Output the (x, y) coordinate of the center of the cell containing the given text.  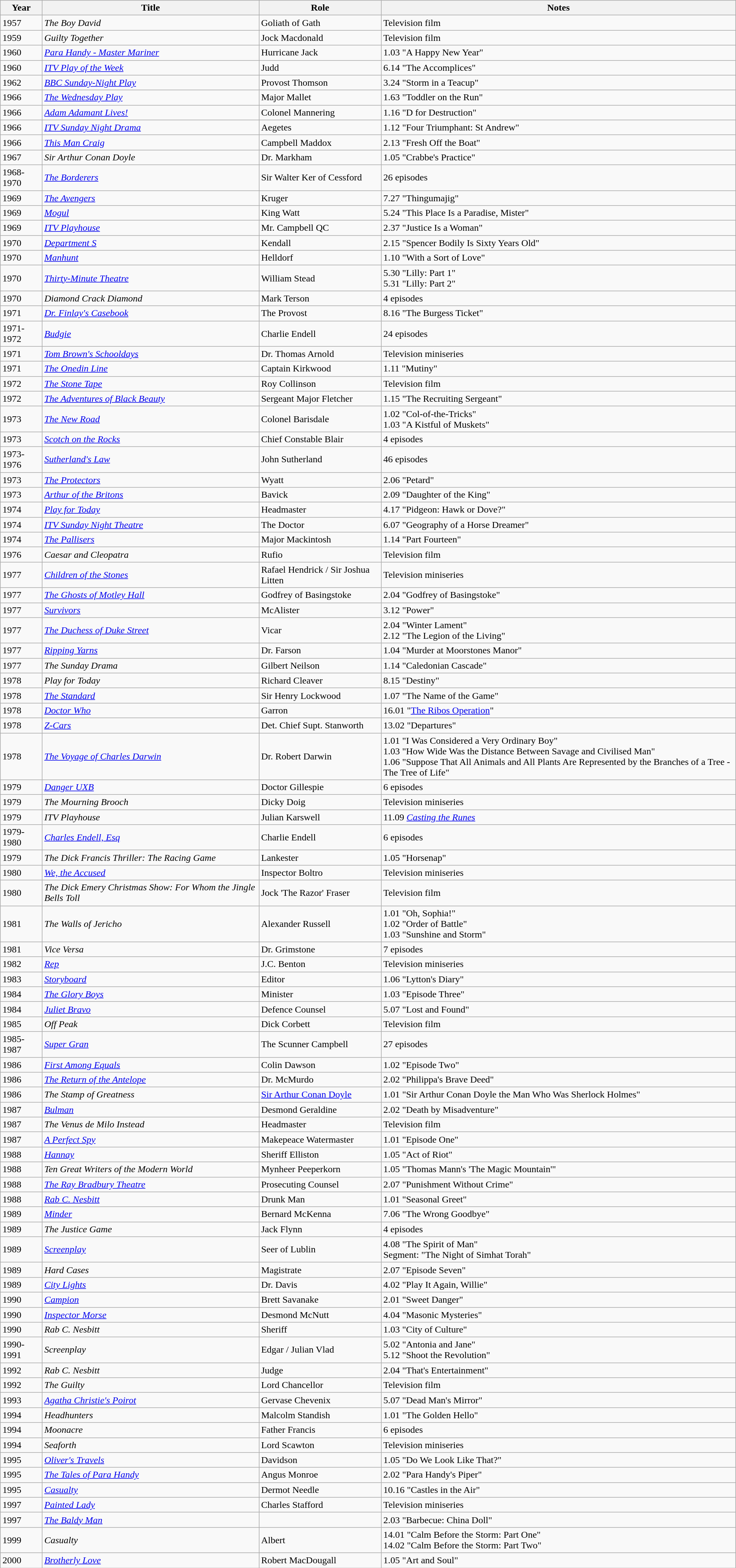
Angus Monroe (320, 1475)
Bernard McKenna (320, 1214)
2.03 "Barbecue: China Doll" (558, 1520)
Role (320, 8)
Ten Great Writers of the Modern World (151, 1169)
The Boy David (151, 23)
Father Francis (320, 1430)
Drunk Man (320, 1199)
Rufio (320, 555)
2.02 "Para Handy's Piper" (558, 1475)
Moonacre (151, 1430)
1971-1972 (21, 333)
Campbell Maddox (320, 142)
The Ray Bradbury Theatre (151, 1184)
Dick Corbett (320, 1024)
Survivors (151, 610)
2000 (21, 1560)
The Tales of Para Handy (151, 1475)
7.27 "Thingumajig" (558, 198)
Off Peak (151, 1024)
1.02 "Col-of-the-Tricks"1.03 "A Kistful of Muskets" (558, 419)
11.09 Casting the Runes (558, 817)
Dermot Needle (320, 1490)
5.02 "Antonia and Jane"5.12 "Shoot the Revolution" (558, 1350)
2.02 "Philippa's Brave Deed" (558, 1080)
King Watt (320, 213)
Para Handy - Master Mariner (151, 53)
Storyboard (151, 979)
Godfrey of Basingstoke (320, 595)
Kendall (320, 243)
City Lights (151, 1285)
Dr. Markham (320, 157)
Garron (320, 710)
The Baldy Man (151, 1520)
1.14 "Part Fourteen" (558, 540)
The Glory Boys (151, 994)
7 episodes (558, 949)
The Wednesday Play (151, 97)
Dr. Grimstone (320, 949)
Scotch on the Rocks (151, 439)
Charles Stafford (320, 1505)
Adam Adamant Lives! (151, 112)
Albert (320, 1540)
2.01 "Sweet Danger" (558, 1300)
J.C. Benton (320, 964)
ITV Sunday Night Drama (151, 127)
3.24 "Storm in a Teacup" (558, 83)
Major Mackintosh (320, 540)
1.63 "Toddler on the Run" (558, 97)
1962 (21, 83)
Sir Henry Lockwood (320, 695)
Richard Cleaver (320, 680)
3.12 "Power" (558, 610)
Alexander Russell (320, 924)
Malcolm Standish (320, 1415)
Judge (320, 1370)
6.14 "The Accomplices" (558, 68)
5.24 "This Place Is a Paradise, Mister" (558, 213)
1.15 "The Recruiting Sergeant" (558, 399)
The Provost (320, 313)
Rep (151, 964)
1968-1970 (21, 178)
Brett Savanake (320, 1300)
1.05 "Art and Soul" (558, 1560)
Danger UXB (151, 787)
Vice Versa (151, 949)
Roy Collinson (320, 384)
Wyatt (320, 480)
7.06 "The Wrong Goodbye" (558, 1214)
Sir Walter Ker of Cessford (320, 178)
1.06 "Lytton's Diary" (558, 979)
1985 (21, 1024)
1976 (21, 555)
1.01 "Oh, Sophia!"1.02 "Order of Battle"1.03 "Sunshine and Storm" (558, 924)
Title (151, 8)
4.04 "Masonic Mysteries" (558, 1315)
Jack Flynn (320, 1229)
Jock 'The Razor' Fraser (320, 893)
Dr. McMurdo (320, 1080)
Minister (320, 994)
4.02 "Play It Again, Willie" (558, 1285)
The Voyage of Charles Darwin (151, 756)
1.05 "Crabbe's Practice" (558, 157)
Headhunters (151, 1415)
Budgie (151, 333)
Helldorf (320, 258)
Editor (320, 979)
The Protectors (151, 480)
Agatha Christie's Poirot (151, 1400)
The Guilty (151, 1385)
The Ghosts of Motley Hall (151, 595)
Children of the Stones (151, 575)
McAlister (320, 610)
4.17 "Pidgeon: Hawk or Dove?" (558, 510)
The New Road (151, 419)
This Man Craig (151, 142)
1983 (21, 979)
Lankester (320, 858)
The Stone Tape (151, 384)
The Duchess of Duke Street (151, 631)
1.01 "The Golden Hello" (558, 1415)
Year (21, 8)
Notes (558, 8)
Vicar (320, 631)
Major Mallet (320, 97)
1.03 "A Happy New Year" (558, 53)
Mark Terson (320, 298)
1.01 "Episode One" (558, 1140)
Rafael Hendrick / Sir Joshua Litten (320, 575)
Prosecuting Counsel (320, 1184)
The Venus de Milo Instead (151, 1125)
Arthur of the Britons (151, 495)
Judd (320, 68)
Dr. Farson (320, 651)
2.09 "Daughter of the King" (558, 495)
1967 (21, 157)
1.10 "With a Sort of Love" (558, 258)
Colin Dawson (320, 1065)
Aegetes (320, 127)
The Mourning Brooch (151, 802)
Sheriff Elliston (320, 1154)
The Sunday Drama (151, 665)
2.04 "Winter Lament"2.12 "The Legion of the Living" (558, 631)
The Stamp of Greatness (151, 1095)
1959 (21, 38)
2.04 "Godfrey of Basingstoke" (558, 595)
1973-1976 (21, 459)
We, the Accused (151, 873)
Jock Macdonald (320, 38)
Mr. Campbell QC (320, 228)
Mynheer Peeperkorn (320, 1169)
The Scunner Campbell (320, 1044)
Chief Constable Blair (320, 439)
The Standard (151, 695)
Guilty Together (151, 38)
13.02 "Departures" (558, 725)
Diamond Crack Diamond (151, 298)
1999 (21, 1540)
8.16 "The Burgess Ticket" (558, 313)
Magistrate (320, 1270)
1.02 "Episode Two" (558, 1065)
16.01 "The Ribos Operation" (558, 710)
2.13 "Fresh Off the Boat" (558, 142)
1.11 "Mutiny" (558, 369)
1.05 "Do We Look Like That?" (558, 1460)
The Pallisers (151, 540)
2.06 "Petard" (558, 480)
The Borderers (151, 178)
1.01 "Sir Arthur Conan Doyle the Man Who Was Sherlock Holmes" (558, 1095)
Brotherly Love (151, 1560)
10.16 "Castles in the Air" (558, 1490)
Seaforth (151, 1445)
Super Gran (151, 1044)
1.01 "Seasonal Greet" (558, 1199)
46 episodes (558, 459)
Department S (151, 243)
Lord Scawton (320, 1445)
Robert MacDougall (320, 1560)
Julian Karswell (320, 817)
1.03 "City of Culture" (558, 1330)
Dicky Doig (320, 802)
1993 (21, 1400)
Inspector Boltro (320, 873)
Defence Counsel (320, 1009)
1957 (21, 23)
John Sutherland (320, 459)
2.07 "Episode Seven" (558, 1270)
1.05 "Horsenap" (558, 858)
Mogul (151, 213)
ITV Sunday Night Theatre (151, 525)
Det. Chief Supt. Stanworth (320, 725)
1985-1987 (21, 1044)
1990-1991 (21, 1350)
Charles Endell, Esq (151, 837)
14.01 "Calm Before the Storm: Part One"14.02 "Calm Before the Storm: Part Two" (558, 1540)
The Onedin Line (151, 369)
The Justice Game (151, 1229)
BBC Sunday-Night Play (151, 83)
5.07 "Dead Man's Mirror" (558, 1400)
27 episodes (558, 1044)
Desmond McNutt (320, 1315)
Minder (151, 1214)
Inspector Morse (151, 1315)
2.15 "Spencer Bodily Is Sixty Years Old" (558, 243)
Tom Brown's Schooldays (151, 354)
Campion (151, 1300)
4.08 "The Spirit of Man"Segment: "The Night of Simhat Torah" (558, 1249)
Sheriff (320, 1330)
Doctor Gillespie (320, 787)
Hard Cases (151, 1270)
1.03 "Episode Three" (558, 994)
The Dick Emery Christmas Show: For Whom the Jingle Bells Toll (151, 893)
Hannay (151, 1154)
Bulman (151, 1110)
The Dick Francis Thriller: The Racing Game (151, 858)
The Adventures of Black Beauty (151, 399)
William Stead (320, 278)
Painted Lady (151, 1505)
Dr. Davis (320, 1285)
The Avengers (151, 198)
24 episodes (558, 333)
The Return of the Antelope (151, 1080)
First Among Equals (151, 1065)
5.30 "Lilly: Part 1"5.31 "Lilly: Part 2" (558, 278)
26 episodes (558, 178)
Kruger (320, 198)
The Walls of Jericho (151, 924)
1.05 "Thomas Mann's 'The Magic Mountain'" (558, 1169)
Doctor Who (151, 710)
Gilbert Neilson (320, 665)
1.05 "Act of Riot" (558, 1154)
1.07 "The Name of the Game" (558, 695)
Colonel Mannering (320, 112)
Desmond Geraldine (320, 1110)
8.15 "Destiny" (558, 680)
2.04 "That's Entertainment" (558, 1370)
The Doctor (320, 525)
Dr. Finlay's Casebook (151, 313)
Ripping Yarns (151, 651)
Provost Thomson (320, 83)
Sutherland's Law (151, 459)
A Perfect Spy (151, 1140)
Hurricane Jack (320, 53)
Oliver's Travels (151, 1460)
Thirty-Minute Theatre (151, 278)
Manhunt (151, 258)
5.07 "Lost and Found" (558, 1009)
1.16 "D for Destruction" (558, 112)
Z-Cars (151, 725)
2.02 "Death by Misadventure" (558, 1110)
Gervase Chevenix (320, 1400)
Dr. Robert Darwin (320, 756)
Captain Kirkwood (320, 369)
Colonel Barisdale (320, 419)
Seer of Lublin (320, 1249)
Dr. Thomas Arnold (320, 354)
Juliet Bravo (151, 1009)
Bavick (320, 495)
1979-1980 (21, 837)
ITV Play of the Week (151, 68)
Makepeace Watermaster (320, 1140)
Lord Chancellor (320, 1385)
Goliath of Gath (320, 23)
1.04 "Murder at Moorstones Manor" (558, 651)
Edgar / Julian Vlad (320, 1350)
Davidson (320, 1460)
1.14 "Caledonian Cascade" (558, 665)
1.12 "Four Triumphant: St Andrew" (558, 127)
1982 (21, 964)
2.07 "Punishment Without Crime" (558, 1184)
Sergeant Major Fletcher (320, 399)
Caesar and Cleopatra (151, 555)
6.07 "Geography of a Horse Dreamer" (558, 525)
2.37 "Justice Is a Woman" (558, 228)
